Return (x, y) of the center of cell containing provided text 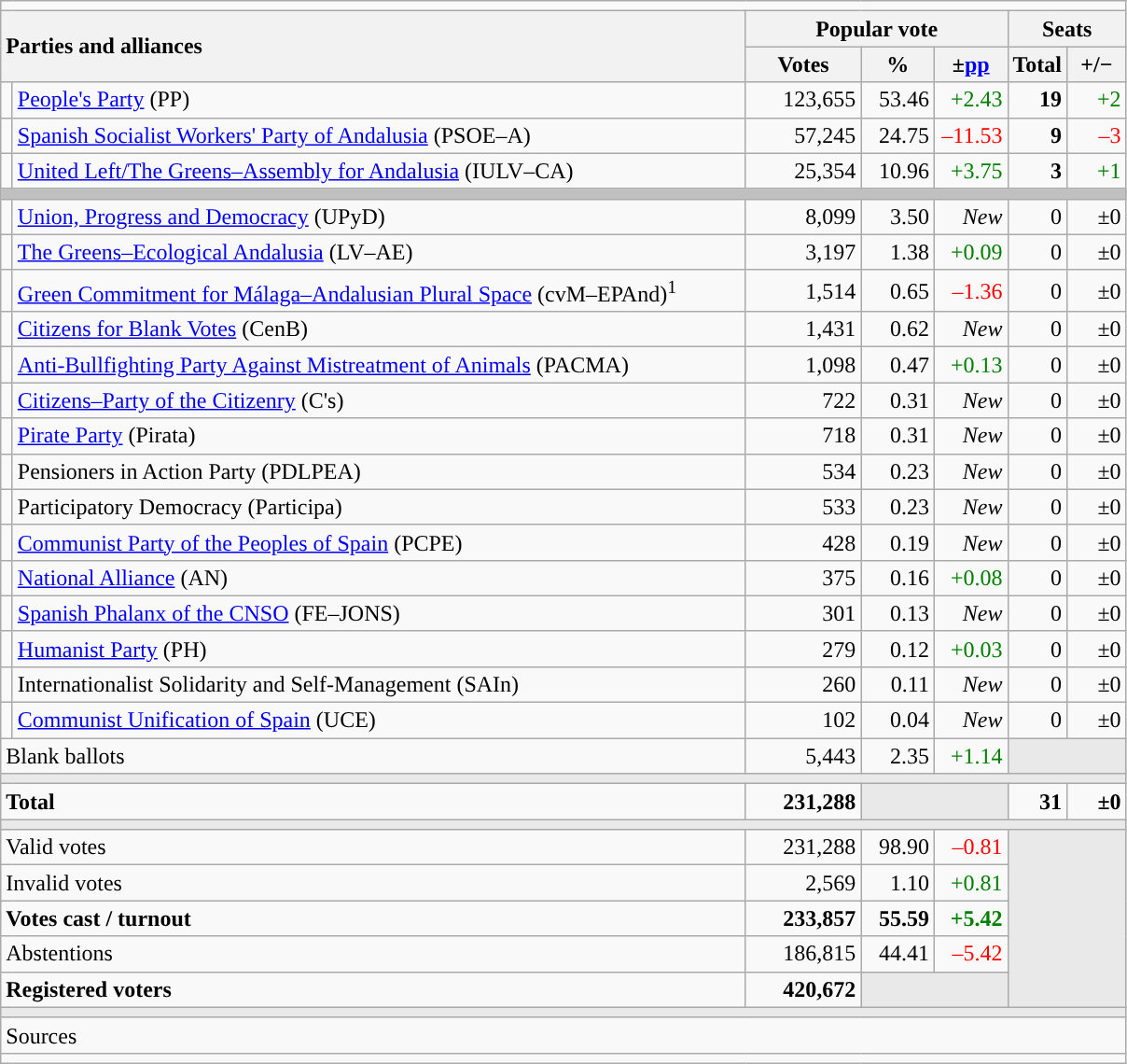
Citizens for Blank Votes (CenB) (379, 329)
186,815 (803, 954)
+1.14 (970, 756)
+5.42 (970, 918)
1,431 (803, 329)
0.47 (897, 365)
–0.81 (970, 847)
–11.53 (970, 135)
–1.36 (970, 291)
Abstentions (373, 954)
+/− (1097, 64)
123,655 (803, 100)
3 (1037, 171)
0.13 (897, 613)
44.41 (897, 954)
People's Party (PP) (379, 100)
+2.43 (970, 100)
Popular vote (877, 29)
+1 (1097, 171)
Pensioners in Action Party (PDLPEA) (379, 471)
Blank ballots (373, 756)
Seats (1067, 29)
0.62 (897, 329)
+2 (1097, 100)
260 (803, 684)
Internationalist Solidarity and Self-Management (SAIn) (379, 684)
% (897, 64)
–3 (1097, 135)
1.38 (897, 252)
533 (803, 507)
1,098 (803, 365)
+0.13 (970, 365)
718 (803, 436)
Communist Unification of Spain (UCE) (379, 721)
Humanist Party (PH) (379, 649)
Communist Party of the Peoples of Spain (PCPE) (379, 542)
3.50 (897, 217)
722 (803, 400)
The Greens–Ecological Andalusia (LV–AE) (379, 252)
±pp (970, 64)
Invalid votes (373, 883)
1,514 (803, 291)
Valid votes (373, 847)
0.04 (897, 721)
25,354 (803, 171)
102 (803, 721)
2.35 (897, 756)
+0.81 (970, 883)
0.16 (897, 578)
9 (1037, 135)
Green Commitment for Málaga–Andalusian Plural Space (cvM–EPAnd)1 (379, 291)
+0.09 (970, 252)
Votes (803, 64)
31 (1037, 802)
420,672 (803, 989)
98.90 (897, 847)
1.10 (897, 883)
301 (803, 613)
233,857 (803, 918)
National Alliance (AN) (379, 578)
0.65 (897, 291)
Spanish Phalanx of the CNSO (FE–JONS) (379, 613)
0.19 (897, 542)
0.12 (897, 649)
10.96 (897, 171)
United Left/The Greens–Assembly for Andalusia (IULV–CA) (379, 171)
Citizens–Party of the Citizenry (C's) (379, 400)
Pirate Party (Pirata) (379, 436)
Anti-Bullfighting Party Against Mistreatment of Animals (PACMA) (379, 365)
24.75 (897, 135)
Participatory Democracy (Participa) (379, 507)
3,197 (803, 252)
55.59 (897, 918)
2,569 (803, 883)
5,443 (803, 756)
Sources (563, 1035)
57,245 (803, 135)
Votes cast / turnout (373, 918)
Parties and alliances (373, 47)
375 (803, 578)
Union, Progress and Democracy (UPyD) (379, 217)
279 (803, 649)
+0.08 (970, 578)
19 (1037, 100)
53.46 (897, 100)
+3.75 (970, 171)
8,099 (803, 217)
Registered voters (373, 989)
+0.03 (970, 649)
428 (803, 542)
534 (803, 471)
0.11 (897, 684)
Spanish Socialist Workers' Party of Andalusia (PSOE–A) (379, 135)
–5.42 (970, 954)
